Output the (x, y) coordinate of the center of the cell containing the given text.  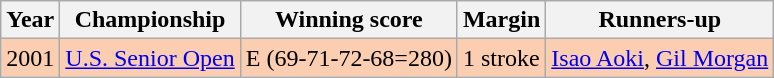
U.S. Senior Open (150, 58)
Isao Aoki, Gil Morgan (660, 58)
Championship (150, 20)
E (69-71-72-68=280) (348, 58)
1 stroke (501, 58)
2001 (30, 58)
Winning score (348, 20)
Runners-up (660, 20)
Year (30, 20)
Margin (501, 20)
